Locate the cell with the specified text and output its [x, y] center coordinate. 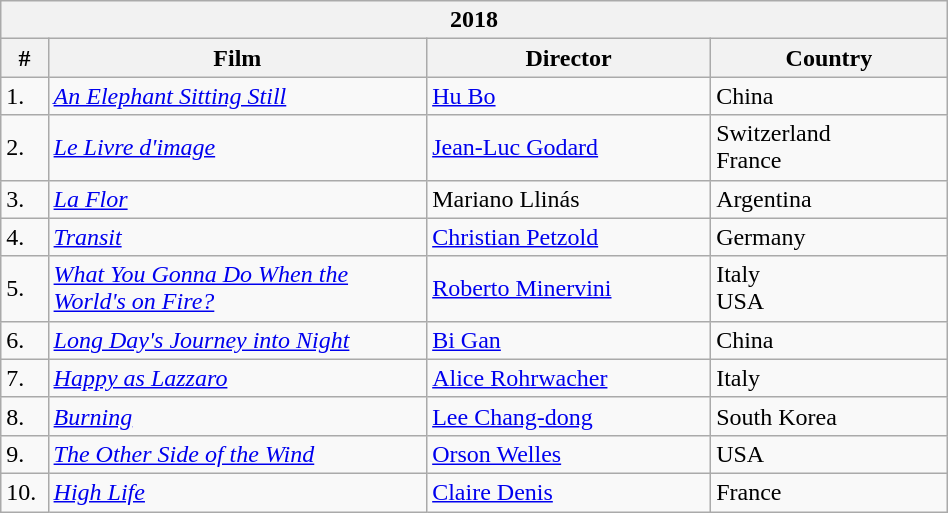
South Korea [830, 416]
Lee Chang-dong [569, 416]
Country [830, 58]
What You Gonna Do When the World's on Fire? [238, 288]
Claire Denis [569, 492]
Hu Bo [569, 96]
Burning [238, 416]
Jean-Luc Godard [569, 148]
Director [569, 58]
Le Livre d'image [238, 148]
2. [24, 148]
La Flor [238, 199]
France [830, 492]
Transit [238, 237]
Alice Rohrwacher [569, 378]
The Other Side of the Wind [238, 454]
Roberto Minervini [569, 288]
Orson Welles [569, 454]
3. [24, 199]
High Life [238, 492]
Italy [830, 378]
10. [24, 492]
5. [24, 288]
SwitzerlandFrance [830, 148]
USA [830, 454]
ItalyUSA [830, 288]
4. [24, 237]
6. [24, 340]
8. [24, 416]
9. [24, 454]
Mariano Llinás [569, 199]
Christian Petzold [569, 237]
Germany [830, 237]
1. [24, 96]
Bi Gan [569, 340]
Long Day's Journey into Night [238, 340]
Argentina [830, 199]
# [24, 58]
Happy as Lazzaro [238, 378]
7. [24, 378]
An Elephant Sitting Still [238, 96]
Film [238, 58]
2018 [474, 20]
